Return (X, Y) of the center of cell containing provided text 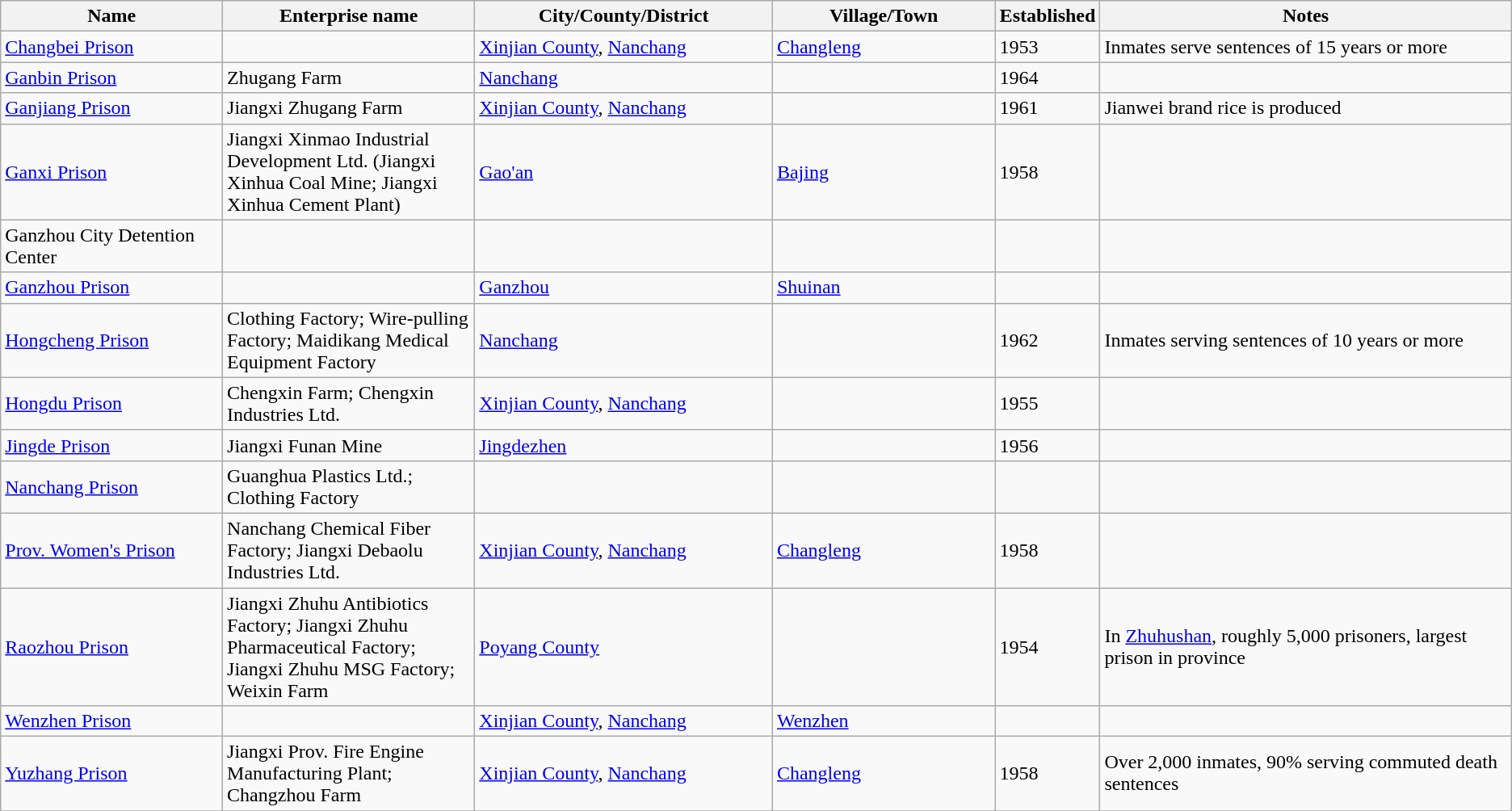
Clothing Factory; Wire-pulling Factory; Maidikang Medical Equipment Factory (349, 340)
Jiangxi Zhugang Farm (349, 108)
City/County/District (624, 16)
Jiangxi Funan Mine (349, 445)
Gao'an (624, 171)
Nanchang Prison (111, 486)
Jianwei brand rice is produced (1305, 108)
Chengxin Farm; Chengxin Industries Ltd. (349, 404)
Hongcheng Prison (111, 340)
Jingdezhen (624, 445)
1961 (1048, 108)
Ganjiang Prison (111, 108)
Prov. Women's Prison (111, 550)
Notes (1305, 16)
Yuzhang Prison (111, 774)
1955 (1048, 404)
Jiangxi Zhuhu Antibiotics Factory; Jiangxi Zhuhu Pharmaceutical Factory; Jiangxi Zhuhu MSG Factory; Weixin Farm (349, 647)
Hongdu Prison (111, 404)
Ganzhou (624, 288)
Changbei Prison (111, 47)
Poyang County (624, 647)
1954 (1048, 647)
Inmates serve sentences of 15 years or more (1305, 47)
Bajing (884, 171)
1953 (1048, 47)
Nanchang Chemical Fiber Factory; Jiangxi Debaolu Industries Ltd. (349, 550)
1962 (1048, 340)
1964 (1048, 78)
Zhugang Farm (349, 78)
Inmates serving sentences of 10 years or more (1305, 340)
In Zhuhushan, roughly 5,000 prisoners, largest prison in province (1305, 647)
Name (111, 16)
Enterprise name (349, 16)
Jiangxi Prov. Fire Engine Manufacturing Plant; Changzhou Farm (349, 774)
Ganzhou City Detention Center (111, 246)
Established (1048, 16)
Ganxi Prison (111, 171)
Jingde Prison (111, 445)
Village/Town (884, 16)
Ganbin Prison (111, 78)
Jiangxi Xinmao Industrial Development Ltd. (Jiangxi Xinhua Coal Mine; Jiangxi Xinhua Cement Plant) (349, 171)
Over 2,000 inmates, 90% serving commuted death sentences (1305, 774)
Shuinan (884, 288)
Guanghua Plastics Ltd.; Clothing Factory (349, 486)
Wenzhen Prison (111, 721)
Raozhou Prison (111, 647)
Ganzhou Prison (111, 288)
1956 (1048, 445)
Wenzhen (884, 721)
